Search for the cell housing the specified text and yield its (X, Y) center coordinate. 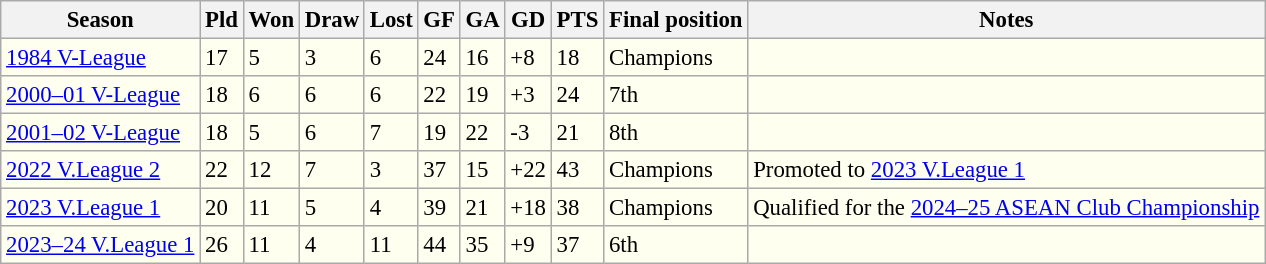
Qualified for the 2024–25 ASEAN Club Championship (1006, 208)
2001–02 V-League (100, 133)
+3 (528, 95)
Season (100, 20)
26 (222, 245)
39 (439, 208)
Notes (1006, 20)
17 (222, 58)
PTS (577, 20)
GF (439, 20)
+18 (528, 208)
43 (577, 170)
38 (577, 208)
12 (271, 170)
7th (676, 95)
+8 (528, 58)
2000–01 V-League (100, 95)
15 (482, 170)
2023–24 V.League 1 (100, 245)
16 (482, 58)
Pld (222, 20)
+9 (528, 245)
Promoted to 2023 V.League 1 (1006, 170)
35 (482, 245)
Lost (391, 20)
44 (439, 245)
+22 (528, 170)
GA (482, 20)
20 (222, 208)
Won (271, 20)
2023 V.League 1 (100, 208)
1984 V-League (100, 58)
Draw (332, 20)
6th (676, 245)
GD (528, 20)
2022 V.League 2 (100, 170)
Final position (676, 20)
8th (676, 133)
-3 (528, 133)
